Locate the cell with the specified text and output its (x, y) center coordinate. 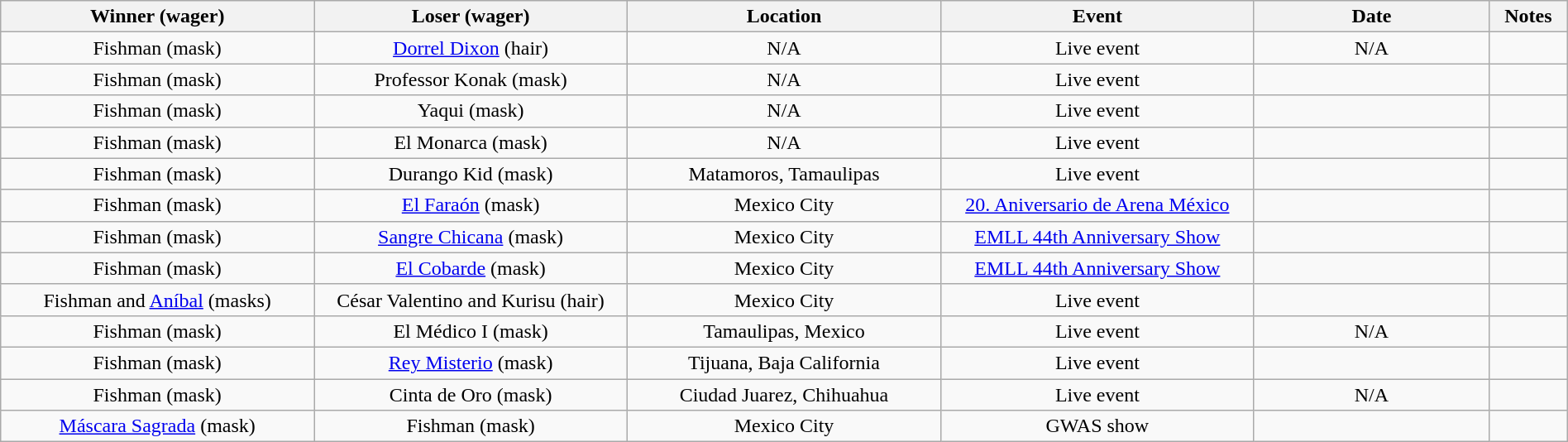
Event (1097, 17)
Professor Konak (mask) (471, 79)
Matamoros, Tamaulipas (784, 174)
Tamaulipas, Mexico (784, 331)
El Faraón (mask) (471, 205)
El Médico I (mask) (471, 331)
20. Aniversario de Arena México (1097, 205)
Winner (wager) (157, 17)
El Monarca (mask) (471, 142)
Dorrel Dixon (hair) (471, 48)
Sangre Chicana (mask) (471, 237)
El Cobarde (mask) (471, 268)
Durango Kid (mask) (471, 174)
Fishman and Aníbal (masks) (157, 300)
GWAS show (1097, 426)
Location (784, 17)
Notes (1528, 17)
Yaqui (mask) (471, 111)
Máscara Sagrada (mask) (157, 426)
Date (1371, 17)
Rey Misterio (mask) (471, 363)
Cinta de Oro (mask) (471, 395)
Loser (wager) (471, 17)
Tijuana, Baja California (784, 363)
César Valentino and Kurisu (hair) (471, 300)
Ciudad Juarez, Chihuahua (784, 395)
